Output the [x, y] coordinate of the center of the cell containing the given text.  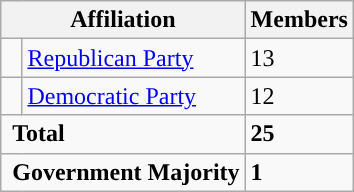
12 [299, 96]
25 [299, 134]
Affiliation [123, 20]
Democratic Party [134, 96]
Members [299, 20]
13 [299, 58]
1 [299, 172]
Government Majority [123, 172]
Total [123, 134]
Republican Party [134, 58]
